Capture the cell that displays the provided text and extract its (X, Y) central coordinate. 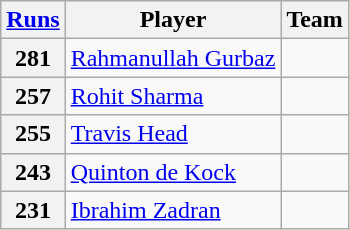
Rohit Sharma (173, 96)
243 (33, 172)
Player (173, 20)
Runs (33, 20)
Quinton de Kock (173, 172)
Team (315, 20)
Travis Head (173, 134)
231 (33, 210)
Ibrahim Zadran (173, 210)
257 (33, 96)
281 (33, 58)
Rahmanullah Gurbaz (173, 58)
255 (33, 134)
